Capture the cell that displays the provided text and extract its [x, y] central coordinate. 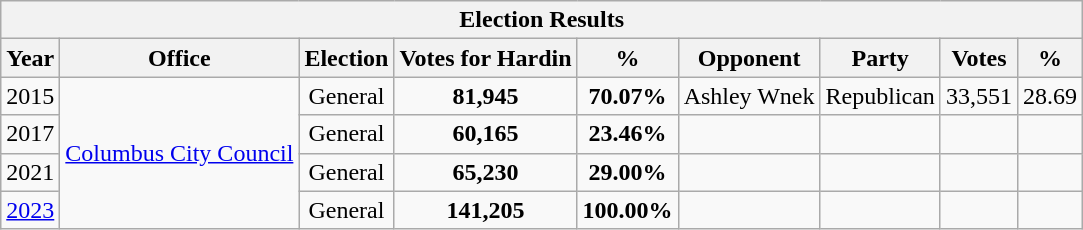
2021 [30, 172]
33,551 [978, 96]
Opponent [749, 58]
Election Results [542, 20]
Votes for Hardin [486, 58]
Election [346, 58]
60,165 [486, 134]
2015 [30, 96]
Votes [978, 58]
Republican [880, 96]
65,230 [486, 172]
Columbus City Council [180, 153]
29.00% [628, 172]
23.46% [628, 134]
2017 [30, 134]
Ashley Wnek [749, 96]
100.00% [628, 210]
Year [30, 58]
Party [880, 58]
141,205 [486, 210]
Office [180, 58]
28.69 [1050, 96]
81,945 [486, 96]
70.07% [628, 96]
2023 [30, 210]
